Detect which cell encompasses the target text, then output its (x, y) center coordinate. 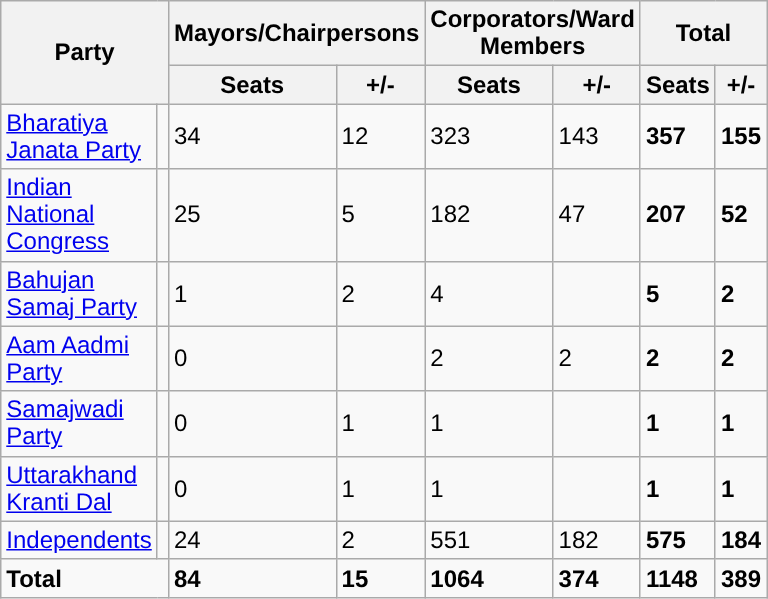
Independents (80, 540)
155 (740, 136)
84 (252, 578)
34 (252, 136)
143 (596, 136)
24 (252, 540)
1064 (489, 578)
Uttarakhand Kranti Dal (80, 488)
Party (85, 52)
47 (596, 215)
Aam Aadmi Party (80, 358)
357 (678, 136)
Indian National Congress (80, 215)
551 (489, 540)
575 (678, 540)
184 (740, 540)
389 (740, 578)
15 (380, 578)
207 (678, 215)
Mayors/Chairpersons (296, 34)
1148 (678, 578)
323 (489, 136)
Samajwadi Party (80, 424)
Bharatiya Janata Party (80, 136)
4 (489, 294)
374 (596, 578)
Bahujan Samaj Party (80, 294)
25 (252, 215)
52 (740, 215)
Corporators/Ward Members (533, 34)
12 (380, 136)
